Search for the cell housing the specified text and yield its (x, y) center coordinate. 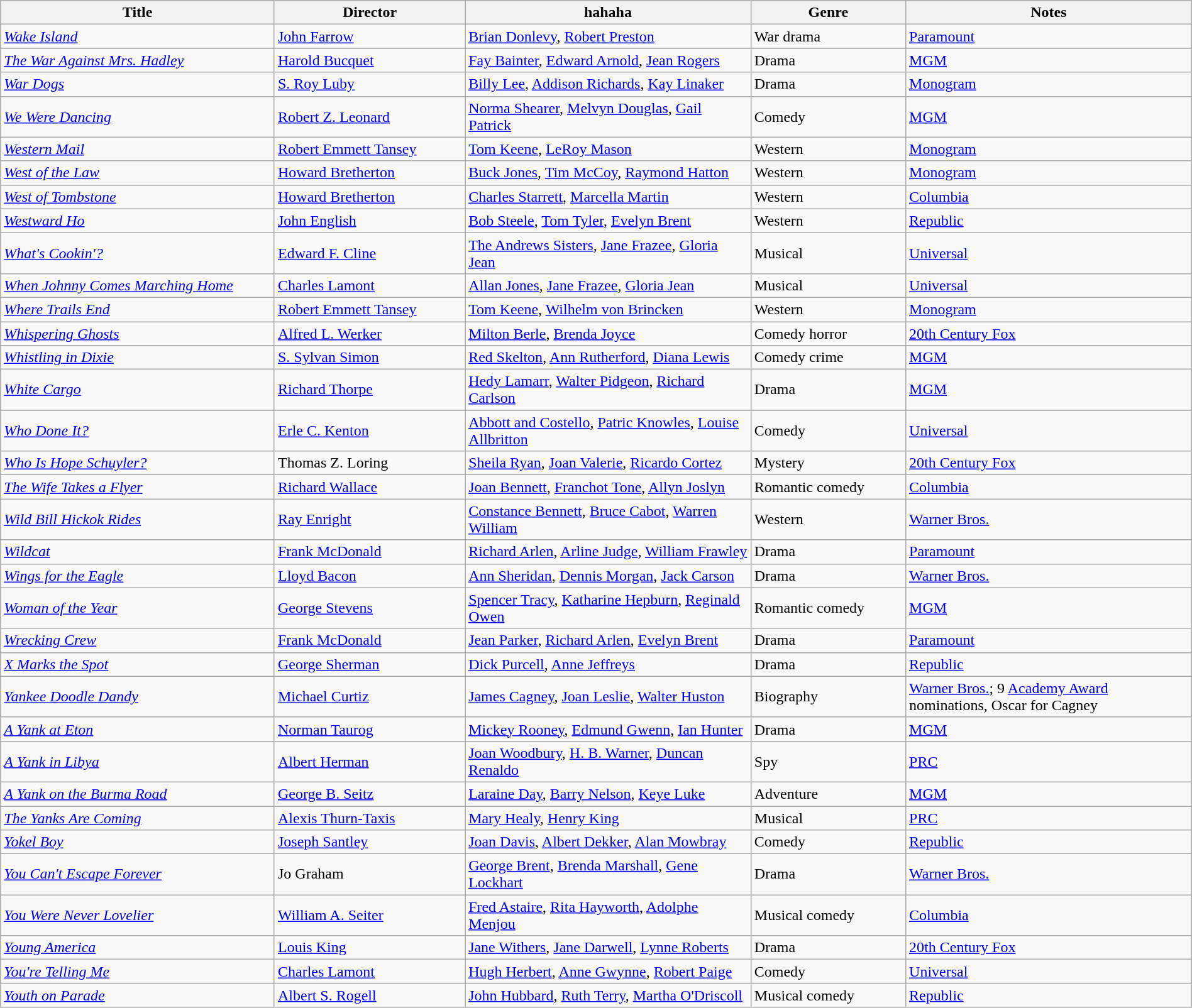
Young America (138, 948)
S. Roy Luby (370, 84)
War drama (828, 36)
Genre (828, 13)
Mickey Rooney, Edmund Gwenn, Ian Hunter (609, 729)
Laraine Day, Barry Nelson, Keye Luke (609, 794)
The Yanks Are Coming (138, 818)
Buck Jones, Tim McCoy, Raymond Hatton (609, 173)
West of the Law (138, 173)
Youth on Parade (138, 995)
Albert S. Rogell (370, 995)
A Yank on the Burma Road (138, 794)
Westward Ho (138, 221)
Hedy Lamarr, Walter Pidgeon, Richard Carlson (609, 390)
Jane Withers, Jane Darwell, Lynne Roberts (609, 948)
A Yank at Eton (138, 729)
Notes (1049, 13)
Comedy crime (828, 358)
What's Cookin'? (138, 253)
Dick Purcell, Anne Jeffreys (609, 664)
Director (370, 13)
Yankee Doodle Dandy (138, 696)
Brian Donlevy, Robert Preston (609, 36)
Yokel Boy (138, 842)
Wrecking Crew (138, 640)
Joseph Santley (370, 842)
West of Tombstone (138, 197)
When Johnny Comes Marching Home (138, 285)
Albert Herman (370, 762)
We Were Dancing (138, 117)
Spencer Tracy, Katharine Hepburn, Reginald Owen (609, 608)
Joan Davis, Albert Dekker, Alan Mowbray (609, 842)
Erle C. Kenton (370, 431)
Michael Curtiz (370, 696)
Tom Keene, LeRoy Mason (609, 149)
Red Skelton, Ann Rutherford, Diana Lewis (609, 358)
hahaha (609, 13)
Joan Bennett, Franchot Tone, Allyn Joslyn (609, 487)
Richard Thorpe (370, 390)
Wildcat (138, 552)
Whistling in Dixie (138, 358)
White Cargo (138, 390)
Warner Bros.; 9 Academy Award nominations, Oscar for Cagney (1049, 696)
A Yank in Libya (138, 762)
Allan Jones, Jane Frazee, Gloria Jean (609, 285)
Tom Keene, Wilhelm von Brincken (609, 309)
Charles Starrett, Marcella Martin (609, 197)
Alexis Thurn-Taxis (370, 818)
Norman Taurog (370, 729)
Ann Sheridan, Dennis Morgan, Jack Carson (609, 576)
Constance Bennett, Bruce Cabot, Warren William (609, 519)
Jean Parker, Richard Arlen, Evelyn Brent (609, 640)
Wings for the Eagle (138, 576)
Bob Steele, Tom Tyler, Evelyn Brent (609, 221)
Western Mail (138, 149)
Fay Bainter, Edward Arnold, Jean Rogers (609, 60)
Billy Lee, Addison Richards, Kay Linaker (609, 84)
The War Against Mrs. Hadley (138, 60)
Abbott and Costello, Patric Knowles, Louise Allbritton (609, 431)
Edward F. Cline (370, 253)
William A. Seiter (370, 915)
Woman of the Year (138, 608)
Mary Healy, Henry King (609, 818)
Sheila Ryan, Joan Valerie, Ricardo Cortez (609, 463)
Joan Woodbury, H. B. Warner, Duncan Renaldo (609, 762)
Alfred L. Werker (370, 334)
Wild Bill Hickok Rides (138, 519)
Biography (828, 696)
John Farrow (370, 36)
Norma Shearer, Melvyn Douglas, Gail Patrick (609, 117)
George B. Seitz (370, 794)
You Were Never Lovelier (138, 915)
Title (138, 13)
The Andrews Sisters, Jane Frazee, Gloria Jean (609, 253)
Where Trails End (138, 309)
George Stevens (370, 608)
George Brent, Brenda Marshall, Gene Lockhart (609, 875)
Louis King (370, 948)
Ray Enright (370, 519)
Comedy horror (828, 334)
Robert Z. Leonard (370, 117)
S. Sylvan Simon (370, 358)
John Hubbard, Ruth Terry, Martha O'Driscoll (609, 995)
Wake Island (138, 36)
James Cagney, Joan Leslie, Walter Huston (609, 696)
Jo Graham (370, 875)
Adventure (828, 794)
Spy (828, 762)
The Wife Takes a Flyer (138, 487)
Lloyd Bacon (370, 576)
Richard Wallace (370, 487)
Who Done It? (138, 431)
X Marks the Spot (138, 664)
Thomas Z. Loring (370, 463)
Richard Arlen, Arline Judge, William Frawley (609, 552)
Hugh Herbert, Anne Gwynne, Robert Paige (609, 972)
You're Telling Me (138, 972)
Who Is Hope Schuyler? (138, 463)
Whispering Ghosts (138, 334)
You Can't Escape Forever (138, 875)
Fred Astaire, Rita Hayworth, Adolphe Menjou (609, 915)
Mystery (828, 463)
John English (370, 221)
War Dogs (138, 84)
Milton Berle, Brenda Joyce (609, 334)
George Sherman (370, 664)
Harold Bucquet (370, 60)
